Scan for the cell matching the given text and deliver its (X, Y) coordinate at center. 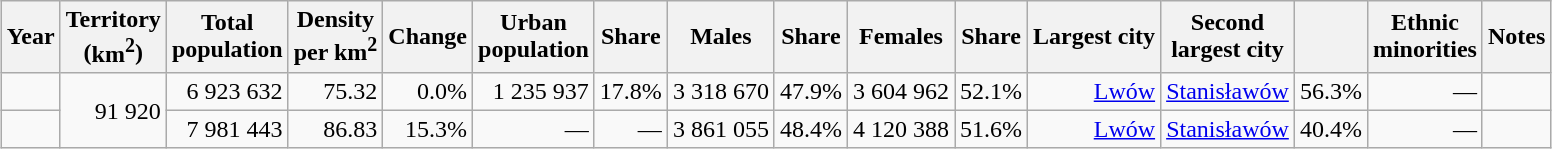
1 235 937 (534, 91)
Secondlargest city (1228, 37)
4 120 388 (900, 129)
91 920 (113, 110)
3 604 962 (900, 91)
Urbanpopulation (534, 37)
Largest city (1094, 37)
7 981 443 (227, 129)
48.4% (810, 129)
75.32 (336, 91)
15.3% (428, 129)
56.3% (1330, 91)
86.83 (336, 129)
51.6% (992, 129)
Males (720, 37)
40.4% (1330, 129)
Change (428, 37)
Totalpopulation (227, 37)
3 318 670 (720, 91)
6 923 632 (227, 91)
Notes (1516, 37)
17.8% (630, 91)
52.1% (992, 91)
3 861 055 (720, 129)
Year (30, 37)
Densityper km2 (336, 37)
Females (900, 37)
Ethnicminorities (1424, 37)
Territory(km2) (113, 37)
0.0% (428, 91)
47.9% (810, 91)
